Output the [x, y] coordinate of the center of the cell containing the given text.  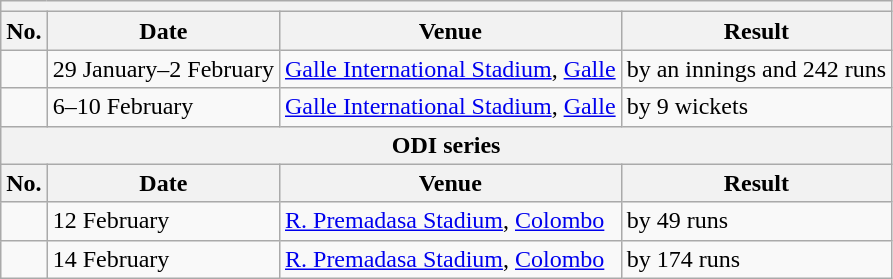
by 49 runs [756, 221]
ODI series [446, 145]
12 February [163, 221]
by 174 runs [756, 259]
29 January–2 February [163, 69]
14 February [163, 259]
by 9 wickets [756, 107]
by an innings and 242 runs [756, 69]
6–10 February [163, 107]
